Search for the cell housing the specified text and yield its [x, y] center coordinate. 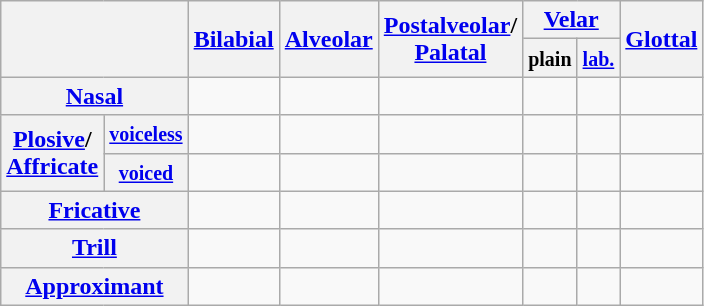
Nasal [94, 96]
Postalveolar/Palatal [450, 39]
Fricative [94, 210]
Glottal [662, 39]
voiced [146, 172]
Velar [572, 20]
Alveolar [328, 39]
plain [550, 58]
Plosive/Affricate [52, 153]
Trill [94, 248]
voiceless [146, 134]
lab. [598, 58]
Bilabial [234, 39]
Approximant [94, 286]
